Scan for the cell matching the given text and deliver its [X, Y] coordinate at center. 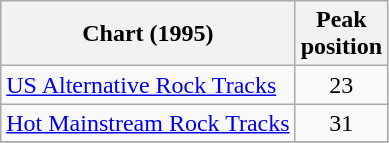
Hot Mainstream Rock Tracks [148, 123]
31 [341, 123]
US Alternative Rock Tracks [148, 85]
Peakposition [341, 34]
Chart (1995) [148, 34]
23 [341, 85]
